Detect which cell encompasses the target text, then output its (X, Y) center coordinate. 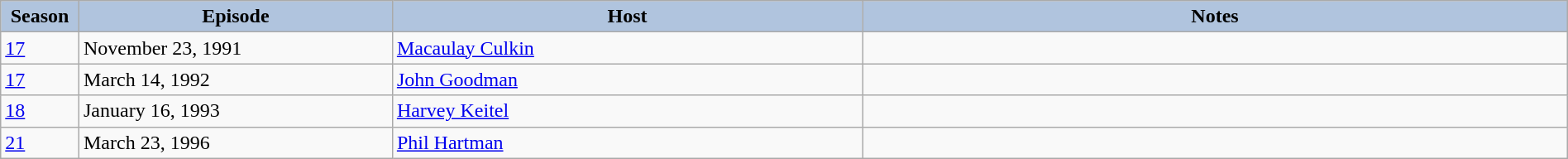
Harvey Keitel (627, 111)
Host (627, 17)
March 23, 1996 (235, 142)
Notes (1216, 17)
John Goodman (627, 79)
Phil Hartman (627, 142)
November 23, 1991 (235, 48)
March 14, 1992 (235, 79)
21 (40, 142)
Macaulay Culkin (627, 48)
January 16, 1993 (235, 111)
Episode (235, 17)
Season (40, 17)
18 (40, 111)
